Scan for the cell matching the given text and deliver its [x, y] coordinate at center. 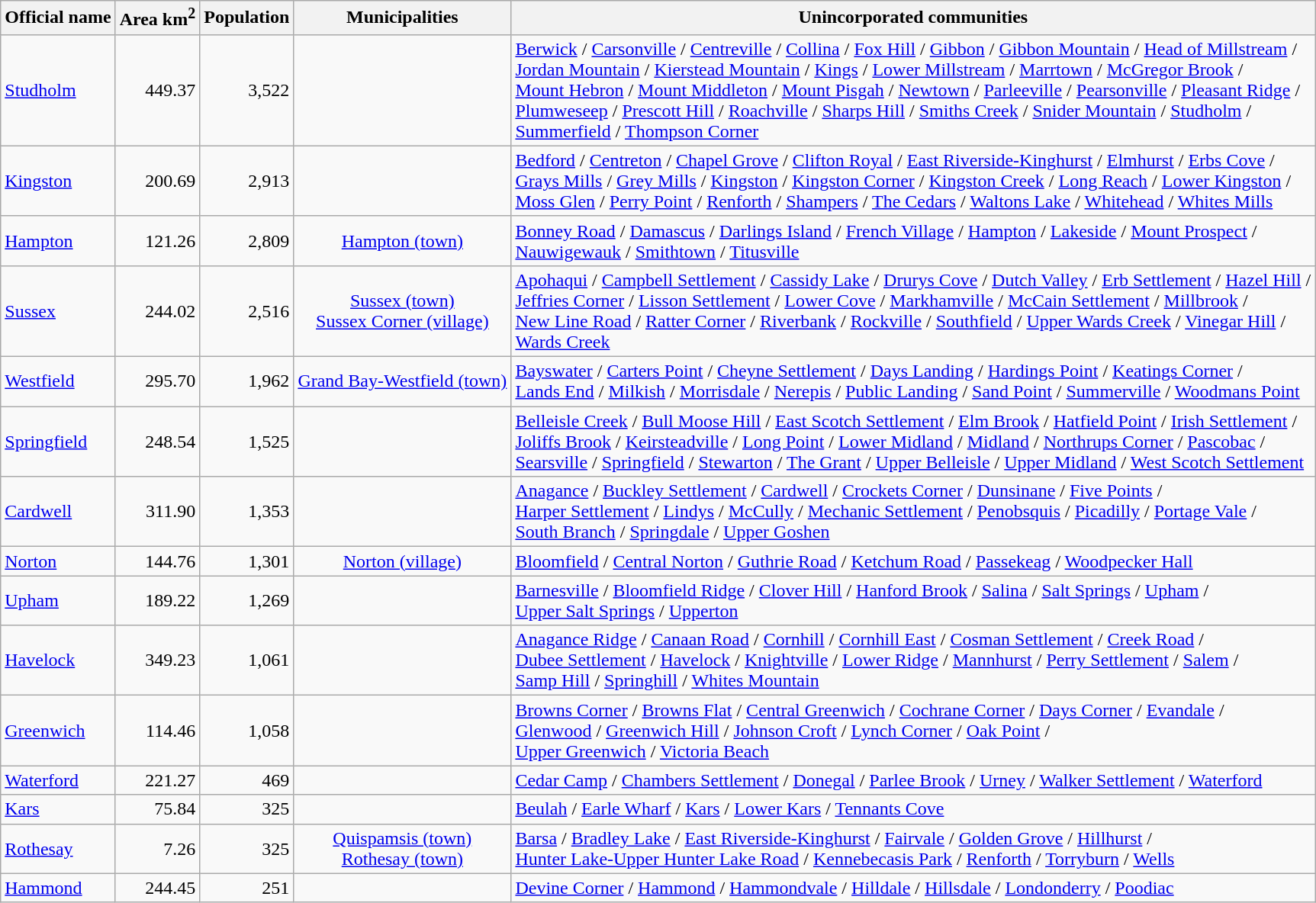
Studholm [58, 90]
3,522 [247, 90]
469 [247, 780]
Municipalities [403, 18]
Westfield [58, 381]
Hammond [58, 888]
Upham [58, 601]
Norton (village) [403, 561]
1,301 [247, 561]
Unincorporated communities [913, 18]
1,525 [247, 442]
1,962 [247, 381]
Hampton [58, 241]
Waterford [58, 780]
1,269 [247, 601]
144.76 [157, 561]
2,809 [247, 241]
Sussex [58, 311]
Norton [58, 561]
Havelock [58, 660]
Kingston [58, 181]
Rothesay [58, 848]
Sussex (town)Sussex Corner (village) [403, 311]
Kars [58, 809]
2,913 [247, 181]
Devine Corner / Hammond / Hammondvale / Hilldale / Hillsdale / Londonderry / Poodiac [913, 888]
Greenwich [58, 731]
1,353 [247, 512]
Bloomfield / Central Norton / Guthrie Road / Ketchum Road / Passekeag / Woodpecker Hall [913, 561]
2,516 [247, 311]
Beulah / Earle Wharf / Kars / Lower Kars / Tennants Cove [913, 809]
295.70 [157, 381]
248.54 [157, 442]
Grand Bay-Westfield (town) [403, 381]
Bonney Road / Damascus / Darlings Island / French Village / Hampton / Lakeside / Mount Prospect / Nauwigewauk / Smithtown / Titusville [913, 241]
311.90 [157, 512]
7.26 [157, 848]
Quispamsis (town)Rothesay (town) [403, 848]
251 [247, 888]
121.26 [157, 241]
Cedar Camp / Chambers Settlement / Donegal / Parlee Brook / Urney / Walker Settlement / Waterford [913, 780]
Population [247, 18]
Hampton (town) [403, 241]
Cardwell [58, 512]
75.84 [157, 809]
349.23 [157, 660]
Springfield [58, 442]
189.22 [157, 601]
Area km2 [157, 18]
244.02 [157, 311]
449.37 [157, 90]
Official name [58, 18]
Barnesville / Bloomfield Ridge / Clover Hill / Hanford Brook / Salina / Salt Springs / Upham / Upper Salt Springs / Upperton [913, 601]
244.45 [157, 888]
221.27 [157, 780]
200.69 [157, 181]
1,061 [247, 660]
114.46 [157, 731]
1,058 [247, 731]
